Search for the cell housing the specified text and yield its (x, y) center coordinate. 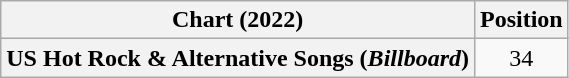
US Hot Rock & Alternative Songs (Billboard) (238, 58)
34 (521, 58)
Position (521, 20)
Chart (2022) (238, 20)
